Determine the [X, Y] coordinate at the center of the cell enclosing the given text.  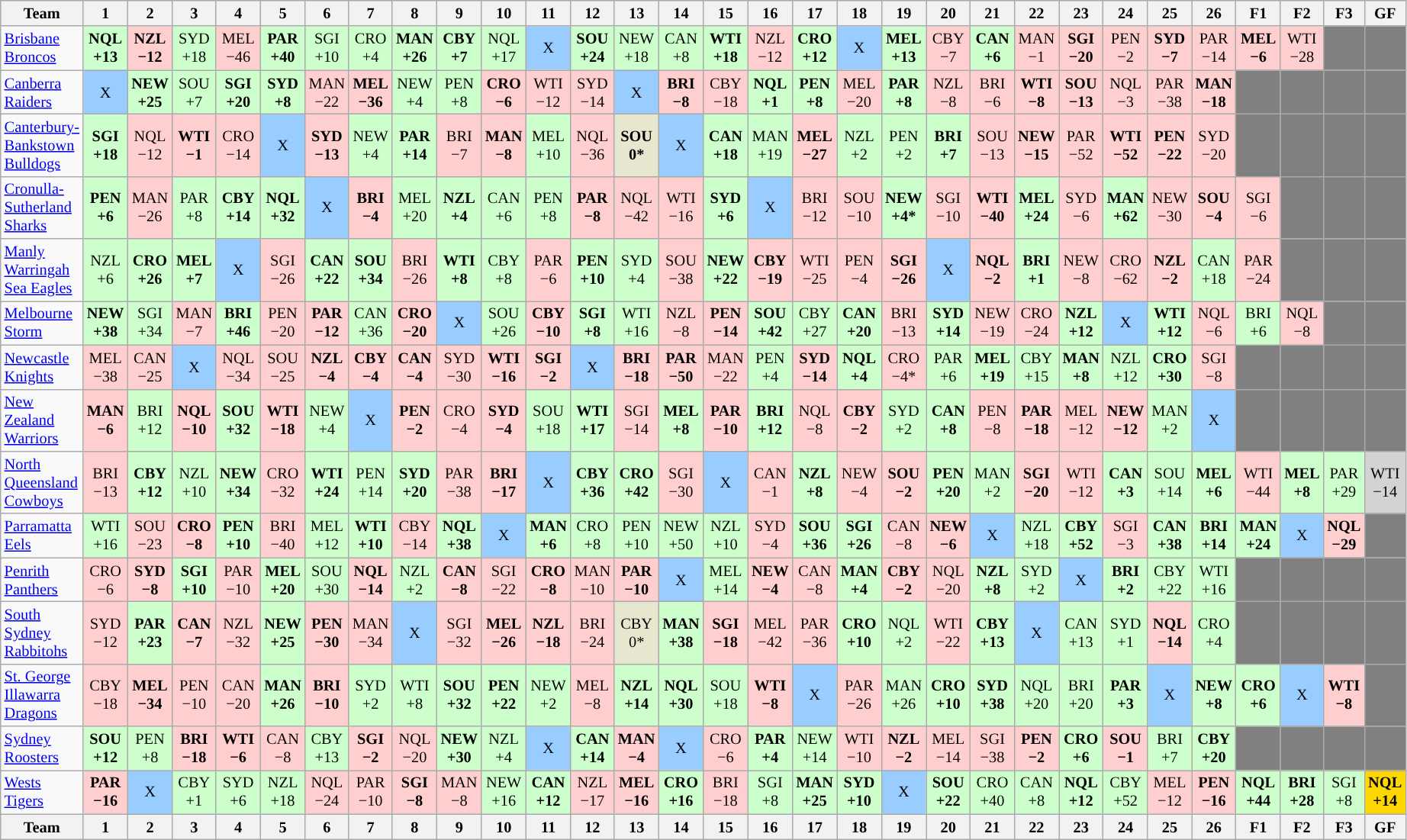
NEW−19 [992, 323]
MAN+6 [548, 536]
Manly Warringah Sea Eagles [42, 270]
CRO+16 [681, 792]
BRI−8 [681, 92]
CRO+42 [636, 482]
WTI−18 [282, 420]
PEN+14 [371, 482]
CRO−62 [1125, 270]
MEL−38 [105, 367]
NZL−17 [592, 792]
SOU−2 [903, 482]
WTI+24 [327, 482]
NQL−29 [1344, 536]
NQL+44 [1258, 792]
MAN−4 [636, 748]
MAN−34 [371, 632]
NQL−2 [992, 270]
SYD+8 [282, 92]
NQL−34 [238, 367]
PAR+3 [1125, 695]
SOU+22 [948, 792]
BRI−10 [327, 695]
CAN+13 [1081, 632]
Melbourne Storm [42, 323]
CAN−20 [238, 695]
BRI+1 [1036, 270]
MEL−14 [948, 748]
WTI+10 [371, 536]
SGI+18 [105, 145]
New Zealand Warriors [42, 420]
BRI−40 [282, 536]
Sydney Roosters [42, 748]
CBY+12 [150, 482]
CAN−25 [150, 367]
NQL+4 [859, 367]
WTI−52 [1125, 145]
CAN+22 [327, 270]
WTI−14 [1385, 482]
CBY+15 [1036, 367]
WTI−40 [992, 208]
SOU0* [636, 145]
BRI−12 [814, 208]
CAN+14 [592, 748]
MEL+24 [1036, 208]
Newcastle Knights [42, 367]
CBY+8 [504, 270]
BRI+2 [1125, 580]
SOU−23 [150, 536]
MAN−10 [592, 580]
Penrith Panthers [42, 580]
CAN+3 [1125, 482]
PEN−22 [1169, 145]
NEW−12 [1125, 420]
SOU+7 [194, 92]
SOU−10 [859, 208]
NEW+4* [903, 208]
SYD+4 [636, 270]
MEL+12 [327, 536]
CBY+22 [1169, 580]
SGI−32 [459, 632]
NEW+30 [459, 748]
CRO+12 [814, 48]
SOU−38 [681, 270]
PAR+4 [770, 748]
SGI−3 [1125, 536]
SOU+36 [814, 536]
CBY−14 [414, 536]
CBY−10 [548, 323]
CRO+40 [992, 792]
CBY−4 [371, 367]
PAR−8 [592, 208]
PAR+23 [150, 632]
NEW+16 [504, 792]
WTI+12 [1169, 323]
NQL+2 [903, 632]
PEN+6 [105, 208]
NZL−4 [327, 367]
SGI−30 [681, 482]
CRO+26 [150, 270]
PEN−16 [1214, 792]
NEW−30 [1169, 208]
MEL−6 [1258, 48]
SOU+12 [105, 748]
SOU+34 [371, 270]
NQL+13 [105, 48]
CRO+30 [1169, 367]
PEN−8 [992, 420]
Brisbane Broncos [42, 48]
CRO−4 [459, 420]
SGI−18 [726, 632]
CRO−14 [238, 145]
NEW+2 [548, 695]
NQL−6 [1214, 323]
NQL+20 [1036, 695]
CBY+7 [459, 48]
SYD−12 [105, 632]
Cronulla-Sutherland Sharks [42, 208]
PEN−4 [859, 270]
CRO−4* [903, 367]
CAN+38 [1169, 536]
BRI−7 [459, 145]
SGI−14 [636, 420]
MEL−16 [636, 792]
NEW−6 [948, 536]
CBY+27 [814, 323]
MAN−1 [1036, 48]
SOU+42 [770, 323]
SGI−10 [948, 208]
MAN+62 [1125, 208]
St. George Illawarra Dragons [42, 695]
WTI−25 [814, 270]
SGI−22 [504, 580]
CAN+12 [548, 792]
SOU+24 [592, 48]
MEL+10 [548, 145]
CBY+1 [194, 792]
NZL+6 [105, 270]
NQL+12 [1081, 792]
MEL−20 [859, 92]
SYD+1 [1125, 632]
MEL−8 [592, 695]
MAN+8 [1081, 367]
WTI−10 [859, 748]
NEW+8 [1214, 695]
PAR+40 [282, 48]
CBY−7 [948, 48]
MEL−42 [770, 632]
CBY0* [636, 632]
CRO+8 [592, 536]
SGI+20 [238, 92]
NZL−32 [238, 632]
SYD−13 [327, 145]
SYD+18 [194, 48]
NEW+38 [105, 323]
MEL−27 [814, 145]
MAN+19 [770, 145]
SYD+14 [948, 323]
WTI−1 [194, 145]
WTI+18 [726, 48]
MAN+4 [859, 580]
CAN+20 [859, 323]
PAR+14 [414, 145]
PEN−20 [282, 323]
MAN+24 [1258, 536]
MEL+6 [1214, 482]
WTI−22 [948, 632]
NEW+34 [238, 482]
SYD+38 [992, 695]
NZL−18 [548, 632]
SGI−38 [992, 748]
MEL−26 [504, 632]
NQL+38 [459, 536]
PAR−36 [814, 632]
CRO−32 [282, 482]
NQL−36 [592, 145]
NQL−24 [327, 792]
NEW+14 [814, 748]
SOU−25 [282, 367]
BRI+14 [1214, 536]
PAR−12 [327, 323]
SOU+26 [504, 323]
MEL+19 [992, 367]
SYD−20 [1214, 145]
CAN−7 [194, 632]
PAR−6 [548, 270]
SYD−6 [1081, 208]
South Sydney Rabbitohs [42, 632]
CAN−4 [414, 367]
MEL+14 [726, 580]
CAN+36 [371, 323]
SYD−7 [1169, 48]
NQL−3 [1125, 92]
MEL+7 [194, 270]
WTI−6 [238, 748]
NQL+17 [504, 48]
Parramatta Eels [42, 536]
BRI+46 [238, 323]
WTI+17 [592, 420]
PAR−16 [105, 792]
BRI+20 [1081, 695]
SYD+20 [414, 482]
SGI−6 [1258, 208]
PEN+2 [903, 145]
MEL+13 [903, 48]
NQL+14 [1385, 792]
SYD+10 [859, 792]
Canterbury-Bankstown Bulldogs [42, 145]
BRI+6 [1258, 323]
NEW+18 [636, 48]
SOU−1 [1125, 748]
Wests Tigers [42, 792]
SGI+26 [859, 536]
PEN+4 [770, 367]
CBY+20 [1214, 748]
BRI−26 [414, 270]
North Queensland Cowboys [42, 482]
PEN+22 [504, 695]
SGI+34 [150, 323]
Canberra Raiders [42, 92]
WTI−44 [1258, 482]
SOU−4 [1214, 208]
PAR−26 [859, 695]
SOU+14 [1169, 482]
PAR+29 [1344, 482]
WTI−28 [1302, 48]
BRI−17 [504, 482]
MEL−36 [371, 92]
MAN−26 [150, 208]
NQL−12 [150, 145]
BRI+28 [1302, 792]
CRO−24 [1036, 323]
PAR−18 [1036, 420]
NEW+50 [681, 536]
SOU+30 [327, 580]
PEN+20 [948, 482]
MEL−46 [238, 48]
CBY+14 [238, 208]
PEN−30 [327, 632]
CAN−1 [770, 482]
MEL−34 [150, 695]
SYD−8 [150, 580]
PAR−24 [1258, 270]
BRI−4 [371, 208]
PAR−52 [1081, 145]
MAN−6 [105, 420]
MAN−7 [194, 323]
PAR−14 [1214, 48]
NZL+14 [636, 695]
NQL−42 [636, 208]
MAN−18 [1214, 92]
PEN−10 [194, 695]
PEN−14 [726, 323]
NEW−15 [1036, 145]
BRI−24 [592, 632]
PAR−50 [681, 367]
CBY+36 [592, 482]
BRI−6 [992, 92]
NQL+30 [681, 695]
CRO−20 [414, 323]
MAN+25 [814, 792]
NEW+22 [726, 270]
NEW−8 [1081, 270]
MAN+38 [681, 632]
SYD−30 [459, 367]
NQL+1 [770, 92]
NQL−10 [194, 420]
PAR+6 [948, 367]
CBY−19 [770, 270]
NQL+32 [282, 208]
